Pinpoint the cell where the given text exists, returning its [X, Y] midpoint coordinate. 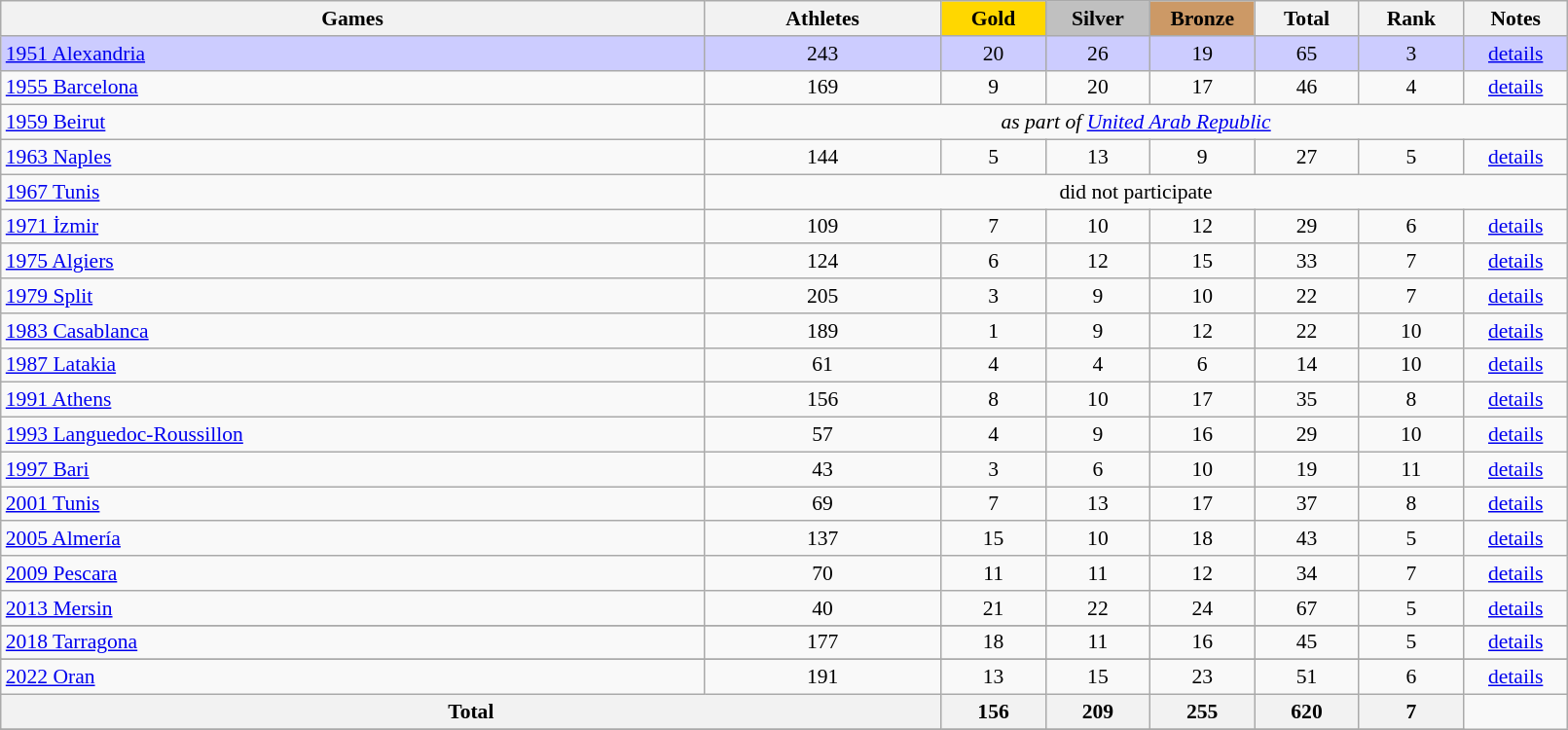
243 [822, 54]
191 [822, 677]
57 [822, 435]
14 [1306, 365]
Gold [993, 18]
2005 Almería [352, 539]
40 [822, 608]
109 [822, 227]
as part of United Arab Republic [1135, 123]
70 [822, 573]
177 [822, 642]
1993 Languedoc-Roussillon [352, 435]
67 [1306, 608]
Notes [1516, 18]
255 [1203, 712]
Bronze [1203, 18]
1997 Bari [352, 469]
65 [1306, 54]
1963 Naples [352, 158]
Silver [1098, 18]
37 [1306, 504]
2022 Oran [352, 677]
1971 İzmir [352, 227]
620 [1306, 712]
51 [1306, 677]
189 [822, 331]
1979 Split [352, 296]
26 [1098, 54]
2018 Tarragona [352, 642]
Athletes [822, 18]
2009 Pescara [352, 573]
33 [1306, 262]
45 [1306, 642]
2001 Tunis [352, 504]
61 [822, 365]
Rank [1411, 18]
124 [822, 262]
205 [822, 296]
144 [822, 158]
27 [1306, 158]
209 [1098, 712]
1991 Athens [352, 400]
1 [993, 331]
1959 Beirut [352, 123]
46 [1306, 88]
1983 Casablanca [352, 331]
1975 Algiers [352, 262]
169 [822, 88]
23 [1203, 677]
137 [822, 539]
2013 Mersin [352, 608]
34 [1306, 573]
1951 Alexandria [352, 54]
1967 Tunis [352, 192]
21 [993, 608]
69 [822, 504]
1955 Barcelona [352, 88]
did not participate [1135, 192]
24 [1203, 608]
35 [1306, 400]
1987 Latakia [352, 365]
Games [352, 18]
